Return (x, y) of the center of cell containing provided text 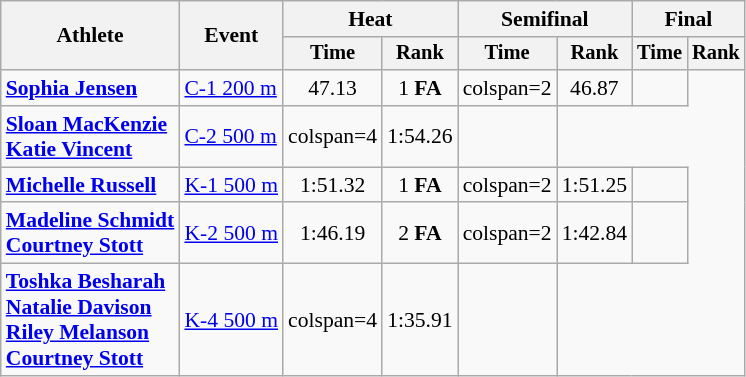
Semifinal (546, 19)
Athlete (90, 36)
Final (688, 19)
C-1 200 m (231, 88)
1:51.32 (332, 185)
1:54.26 (420, 136)
Michelle Russell (90, 185)
Toshka BesharahNatalie DavisonRiley MelansonCourtney Stott (90, 320)
46.87 (594, 88)
47.13 (332, 88)
K-1 500 m (231, 185)
C-2 500 m (231, 136)
1:35.91 (420, 320)
K-4 500 m (231, 320)
Event (231, 36)
K-2 500 m (231, 234)
1:46.19 (332, 234)
Sophia Jensen (90, 88)
Sloan MacKenzieKatie Vincent (90, 136)
1:42.84 (594, 234)
2 FA (420, 234)
Heat (370, 19)
1:51.25 (594, 185)
Madeline SchmidtCourtney Stott (90, 234)
